Return the [X, Y] coordinate for the center point of the cell that contains the specified text.  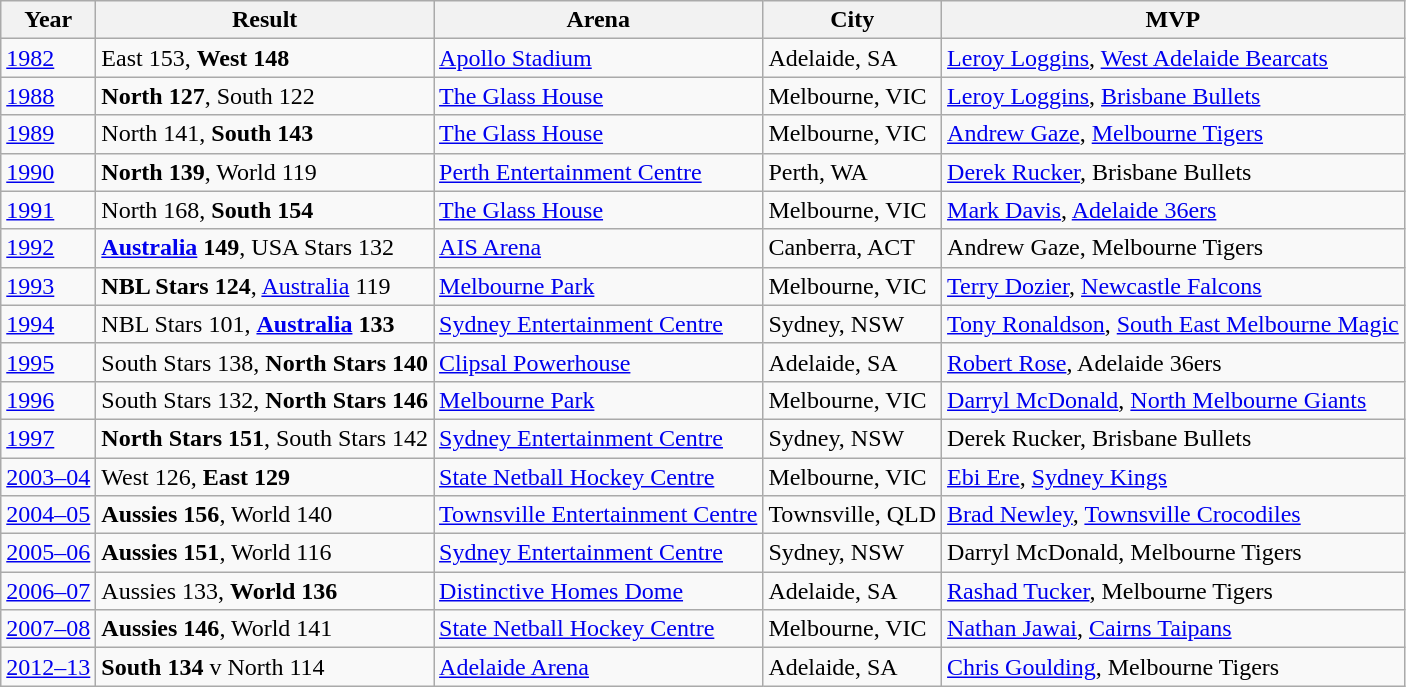
2007–08 [48, 629]
Darryl McDonald, North Melbourne Giants [1174, 400]
Result [265, 20]
Aussies 156, World 140 [265, 515]
2005–06 [48, 553]
City [852, 20]
Tony Ronaldson, South East Melbourne Magic [1174, 324]
Year [48, 20]
1982 [48, 58]
1992 [48, 248]
1990 [48, 172]
West 126, East 129 [265, 477]
Adelaide Arena [598, 667]
Arena [598, 20]
Townsville Entertainment Centre [598, 515]
North 168, South 154 [265, 210]
East 153, West 148 [265, 58]
Distinctive Homes Dome [598, 591]
NBL Stars 124, Australia 119 [265, 286]
Chris Goulding, Melbourne Tigers [1174, 667]
Leroy Loggins, West Adelaide Bearcats [1174, 58]
2012–13 [48, 667]
North 139, World 119 [265, 172]
North 127, South 122 [265, 96]
North Stars 151, South Stars 142 [265, 438]
South Stars 132, North Stars 146 [265, 400]
Aussies 151, World 116 [265, 553]
Leroy Loggins, Brisbane Bullets [1174, 96]
South 134 v North 114 [265, 667]
2004–05 [48, 515]
Perth Entertainment Centre [598, 172]
1991 [48, 210]
NBL Stars 101, Australia 133 [265, 324]
Townsville, QLD [852, 515]
1995 [48, 362]
Nathan Jawai, Cairns Taipans [1174, 629]
Australia 149, USA Stars 132 [265, 248]
MVP [1174, 20]
Perth, WA [852, 172]
2003–04 [48, 477]
Aussies 146, World 141 [265, 629]
2006–07 [48, 591]
Darryl McDonald, Melbourne Tigers [1174, 553]
Canberra, ACT [852, 248]
AIS Arena [598, 248]
1996 [48, 400]
Brad Newley, Townsville Crocodiles [1174, 515]
Rashad Tucker, Melbourne Tigers [1174, 591]
1997 [48, 438]
1989 [48, 134]
Terry Dozier, Newcastle Falcons [1174, 286]
Aussies 133, World 136 [265, 591]
Robert Rose, Adelaide 36ers [1174, 362]
Apollo Stadium [598, 58]
North 141, South 143 [265, 134]
1994 [48, 324]
1993 [48, 286]
Ebi Ere, Sydney Kings [1174, 477]
South Stars 138, North Stars 140 [265, 362]
Mark Davis, Adelaide 36ers [1174, 210]
1988 [48, 96]
Clipsal Powerhouse [598, 362]
